Scan for the cell matching the given text and deliver its (x, y) coordinate at center. 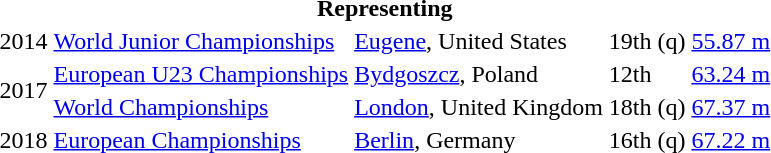
World Junior Championships (201, 41)
London, United Kingdom (479, 107)
19th (q) (647, 41)
18th (q) (647, 107)
12th (647, 74)
Bydgoszcz, Poland (479, 74)
Eugene, United States (479, 41)
European U23 Championships (201, 74)
World Championships (201, 107)
